Return [x, y] of the center of cell containing provided text 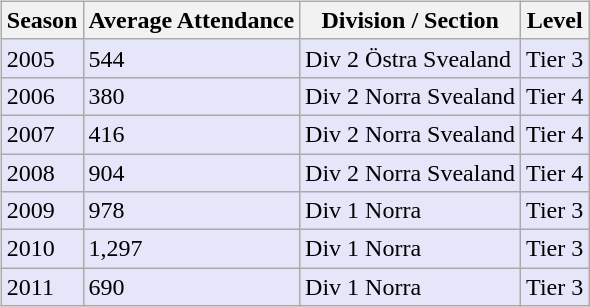
416 [192, 134]
2009 [42, 211]
Season [42, 20]
1,297 [192, 249]
2008 [42, 173]
380 [192, 96]
690 [192, 287]
Div 2 Östra Svealand [410, 58]
2005 [42, 58]
904 [192, 173]
2010 [42, 249]
2011 [42, 287]
Level [555, 20]
544 [192, 58]
Division / Section [410, 20]
978 [192, 211]
2007 [42, 134]
Average Attendance [192, 20]
2006 [42, 96]
